Detect which cell encompasses the target text, then output its [x, y] center coordinate. 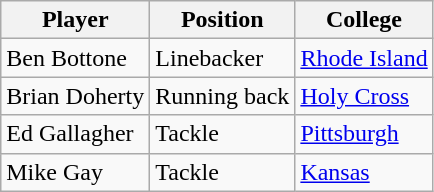
Rhode Island [364, 58]
College [364, 20]
Linebacker [222, 58]
Holy Cross [364, 96]
Mike Gay [76, 172]
Ben Bottone [76, 58]
Brian Doherty [76, 96]
Ed Gallagher [76, 134]
Kansas [364, 172]
Player [76, 20]
Running back [222, 96]
Position [222, 20]
Pittsburgh [364, 134]
